Extract the [X, Y] coordinate from the center of the cell holding the provided text.  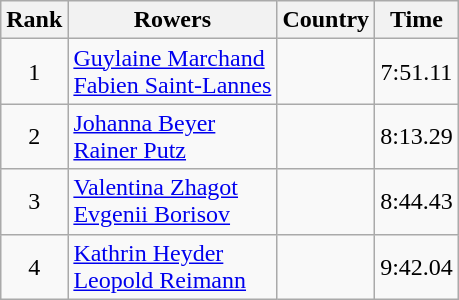
9:42.04 [417, 266]
2 [34, 136]
4 [34, 266]
7:51.11 [417, 72]
Johanna BeyerRainer Putz [172, 136]
Country [326, 20]
3 [34, 202]
8:44.43 [417, 202]
1 [34, 72]
8:13.29 [417, 136]
Rowers [172, 20]
Guylaine MarchandFabien Saint-Lannes [172, 72]
Valentina ZhagotEvgenii Borisov [172, 202]
Rank [34, 20]
Time [417, 20]
Kathrin HeyderLeopold Reimann [172, 266]
